Pinpoint the cell where the given text exists, returning its (x, y) midpoint coordinate. 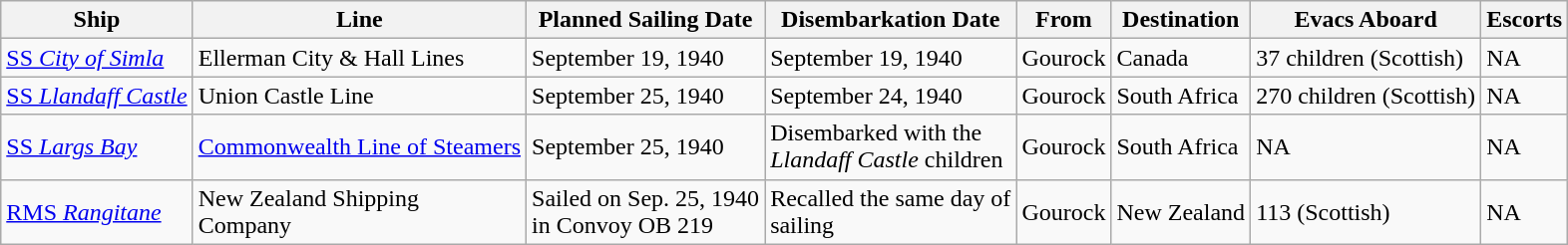
SS Llandaff Castle (97, 96)
Disembarkation Date (891, 20)
SS Largs Bay (97, 147)
September 24, 1940 (891, 96)
Line (359, 20)
SS City of Simla (97, 58)
Ellerman City & Hall Lines (359, 58)
Planned Sailing Date (646, 20)
Recalled the same day ofsailing (891, 211)
RMS Rangitane (97, 211)
Ship (97, 20)
From (1063, 20)
Disembarked with theLlandaff Castle children (891, 147)
Commonwealth Line of Steamers (359, 147)
Union Castle Line (359, 96)
Destination (1181, 20)
Canada (1181, 58)
113 (Scottish) (1367, 211)
New Zealand ShippingCompany (359, 211)
Evacs Aboard (1367, 20)
270 children (Scottish) (1367, 96)
New Zealand (1181, 211)
Sailed on Sep. 25, 1940in Convoy OB 219 (646, 211)
Escorts (1524, 20)
37 children (Scottish) (1367, 58)
